Capture the cell that displays the provided text and extract its [X, Y] central coordinate. 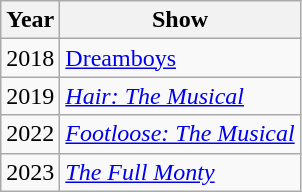
2019 [30, 96]
Hair: The Musical [180, 96]
The Full Monty [180, 172]
2023 [30, 172]
2022 [30, 134]
2018 [30, 58]
Year [30, 20]
Footloose: The Musical [180, 134]
Show [180, 20]
Dreamboys [180, 58]
